For the text-containing cell, return its midpoint in (X, Y) coordinate format. 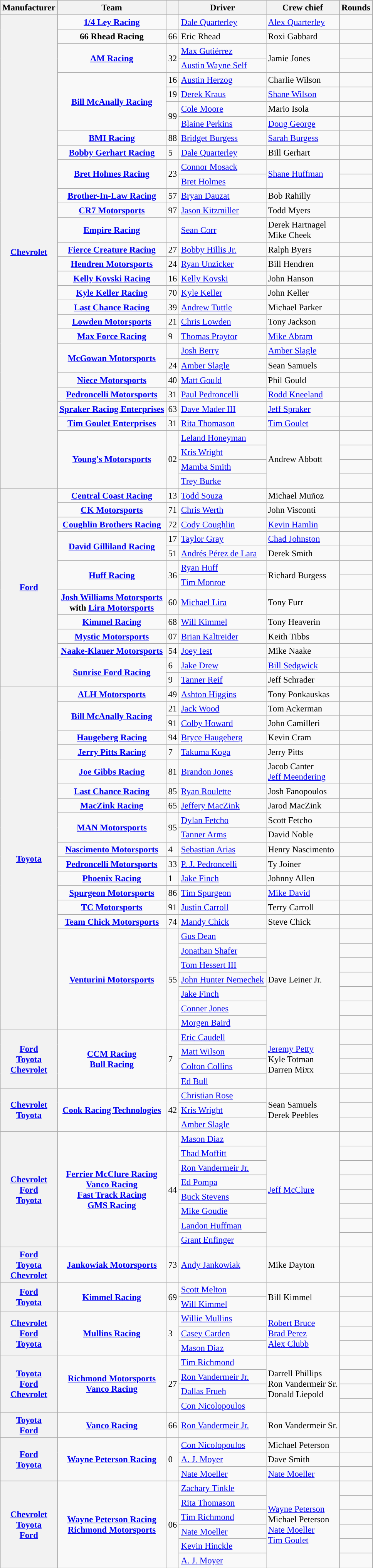
Joe Gibbs Racing (112, 771)
49 (173, 694)
54 (173, 651)
Ryan Huff (223, 568)
Casey Carden (223, 1333)
John Visconti (303, 510)
70 (173, 293)
Michael Peterson (303, 1445)
Tim Goulet (303, 423)
Crew chief (303, 8)
Team Chick Motorsports (112, 922)
Dylan Fetcho (223, 820)
60 (173, 602)
Wayne Peterson Racing Richmond Motorsports (112, 1524)
Darrell Phillips Ron Vandermeir Sr. Donald Liepold (303, 1384)
Bret Holmes (223, 181)
Robert Bruce Brad Perez Alex Clubb (303, 1334)
Tim Goulet Enterprises (112, 423)
1 (173, 878)
Kelly Kovski Racing (112, 279)
Brother-In-Law Racing (112, 196)
Taylor Gray (223, 539)
Jarod MacZink (303, 806)
33 (173, 864)
MacZink Racing (112, 806)
Connor Mosack (223, 167)
Bob Rahilly (303, 196)
Huff Racing (112, 575)
06 (173, 1524)
Mamba Smith (223, 467)
David Noble (303, 835)
Sean Samuels (303, 365)
57 (173, 196)
6 (173, 665)
Justin Carroll (223, 907)
Naake-Klauer Motorsports (112, 651)
Jeff Schrader (303, 680)
Mike Goudie (223, 1211)
Jeff McClure (303, 1190)
Ashton Higgins (223, 694)
Jerry Pitts Racing (112, 752)
Sunrise Ford Racing (112, 672)
John Hanson (303, 279)
Rodd Kneeland (303, 394)
66 Rhead Racing (112, 37)
Hendren Motorsports (112, 264)
Bill Hendren (303, 264)
Jason Kitzmiller (223, 210)
Brandon Jones (223, 771)
Todd Myers (303, 210)
Ron Vandermeir Sr. (303, 1425)
Coughlin Brothers Racing (112, 525)
David Gilliland Racing (112, 546)
Team (112, 8)
Terry Carroll (303, 907)
Jonathan Shafer (223, 951)
Jerry Pitts (303, 752)
Austin Wayne Self (223, 65)
Trey Burke (223, 481)
Scott Melton (223, 1290)
John Hunter Nemechek (223, 980)
Bobby Gerhart Racing (112, 152)
Bridget Burgess (223, 138)
Jamie Jones (303, 59)
Colby Howard (223, 723)
Derek Hartnagel Mike Cheek (303, 230)
CCM Racing Bull Racing (112, 1059)
Ed Pompa (223, 1182)
Chevrolet (29, 252)
Dave Mader III (223, 409)
Cook Racing Technologies (112, 1109)
Chris Lowden (223, 322)
Ryan Roulette (223, 792)
Josh Berry (223, 351)
Tim Monroe (223, 582)
Bryce Haugeberg (223, 738)
17 (173, 539)
ALH Motorsports (112, 694)
Ed Bull (223, 1081)
McGowan Motorsports (112, 358)
John Camilleri (303, 723)
Shane Wilson (303, 94)
Tony Jackson (303, 322)
Jake Drew (223, 665)
Richard Burgess (303, 575)
74 (173, 922)
Michael Muñoz (303, 496)
MAN Motorsports (112, 828)
Andrew Abbott (303, 459)
Eric Rhead (223, 37)
Thad Moffitt (223, 1153)
Central Coast Racing (112, 496)
Jeff Spraker (303, 409)
3 (173, 1334)
Derek Kraus (223, 94)
32 (173, 59)
Jeffery MacZink (223, 806)
42 (173, 1109)
Tom Hessert III (223, 965)
Jankowiak Motorsports (112, 1265)
Wayne Peterson Michael Peterson Nate Moeller Tim Goulet (303, 1524)
Derek Smith (303, 554)
36 (173, 575)
Venturini Motorsports (112, 979)
Jack Wood (223, 709)
Rounds (356, 8)
Mystic Motorsports (112, 636)
Takuma Koga (223, 752)
95 (173, 828)
Christian Rose (223, 1095)
Dave Smith (303, 1459)
Mike Abram (303, 336)
Chevrolet Toyota (29, 1109)
Landon Huffman (223, 1226)
Manufacturer (29, 8)
Morgen Baird (223, 1023)
Conner Jones (223, 1009)
55 (173, 979)
Spraker Racing Enterprises (112, 409)
Tony Ponkauskas (303, 694)
Paul Pedroncelli (223, 394)
65 (173, 806)
Chad Johnston (303, 539)
63 (173, 409)
Josh Williams Motorsports with Lira Motorsports (112, 602)
Roxi Gabbard (303, 37)
Mike David (303, 893)
99 (173, 116)
P. J. Pedroncelli (223, 864)
Steve Chick (303, 922)
Josh Fanopoulos (303, 792)
Haugeberg Racing (112, 738)
Tanner Reif (223, 680)
39 (173, 308)
02 (173, 459)
Cody Coughlin (223, 525)
Michael Parker (303, 308)
Charlie Wilson (303, 80)
Tom Ackerman (303, 709)
Sean Samuels Derek Peebles (303, 1109)
Driver (223, 8)
Cole Moore (223, 109)
Bill Gerhart (303, 152)
Max Gutiérrez (223, 51)
68 (173, 622)
Willie Mullins (223, 1319)
Dave Leiner Jr. (303, 979)
71 (173, 510)
Fierce Creature Racing (112, 249)
Mullins Racing (112, 1334)
Kelly Kovski (223, 279)
Ferrier McClure Racing Vanco Racing Fast Track Racing GMS Racing (112, 1190)
Ralph Byers (303, 249)
Zachary Tinkle (223, 1488)
Niece Motorsports (112, 380)
Gus Dean (223, 936)
Tony Furr (303, 602)
Chris Werth (223, 510)
TC Motorsports (112, 907)
Tim Spurgeon (223, 893)
Andy Jankowiak (223, 1265)
Tony Heaverin (303, 622)
1/4 Ley Racing (112, 22)
Eric Caudell (223, 1038)
Bobby Hillis Jr. (223, 249)
Tanner Arms (223, 835)
Sean Corr (223, 230)
Wayne Peterson Racing (112, 1459)
Mario Isola (303, 109)
Colton Collins (223, 1066)
85 (173, 792)
Michael Lira (223, 602)
Bret Holmes Racing (112, 174)
Max Force Racing (112, 336)
Andrés Pérez de Lara (223, 554)
Austin Herzog (223, 80)
Henry Nascimento (303, 849)
Blaine Perkins (223, 124)
Toyota (29, 858)
19 (173, 94)
Shane Huffman (303, 174)
Kevin Hinckle (223, 1546)
John Keller (303, 293)
Kyle Keller Racing (112, 293)
Thomas Praytor (223, 336)
Bill Sedgwick (303, 665)
94 (173, 738)
Bryan Dauzat (223, 196)
Lowden Motorsports (112, 322)
Alex Quarterley (303, 22)
0 (173, 1459)
Andrew Tuttle (223, 308)
51 (173, 554)
Jacob Canter Jeff Meendering (303, 771)
Mandy Chick (223, 922)
Doug George (303, 124)
Vanco Racing (112, 1425)
Young's Motorsports (112, 459)
Toyota Ford (29, 1425)
Mike Naake (303, 651)
Todd Souza (223, 496)
Richmond Motorsports Vanco Racing (112, 1384)
88 (173, 138)
86 (173, 893)
73 (173, 1265)
Keith Tibbs (303, 636)
Nascimento Motorsports (112, 849)
40 (173, 380)
Mike Dayton (303, 1265)
Grant Enfinger (223, 1240)
Ford (29, 588)
13 (173, 496)
Empire Racing (112, 230)
72 (173, 525)
Kevin Cram (303, 738)
07 (173, 636)
Sarah Burgess (303, 138)
Brian Kaltreider (223, 636)
BMI Racing (112, 138)
Bill Kimmel (303, 1297)
Leland Honeyman (223, 438)
Matt Gould (223, 380)
CK Motorsports (112, 510)
Scott Fetcho (303, 820)
44 (173, 1190)
Sebastian Arias (223, 849)
Ryan Unzicker (223, 264)
69 (173, 1297)
Jeremy Petty Kyle Totman Darren Mixx (303, 1059)
Phoenix Racing (112, 878)
Kevin Hamlin (303, 525)
Kyle Keller (223, 293)
Toyota Ford Chevrolet (29, 1384)
CR7 Motorsports (112, 210)
Joey Iest (223, 651)
Buck Stevens (223, 1196)
97 (173, 210)
23 (173, 174)
Spurgeon Motorsports (112, 893)
5 (173, 152)
Matt Wilson (223, 1052)
4 (173, 849)
Johnny Allen (303, 878)
AM Racing (112, 59)
81 (173, 771)
Phil Gould (303, 380)
Ty Joiner (303, 864)
Chevrolet Toyota Ford (29, 1524)
Dallas Frueh (223, 1391)
